Locate the cell with the specified text and output its [X, Y] center coordinate. 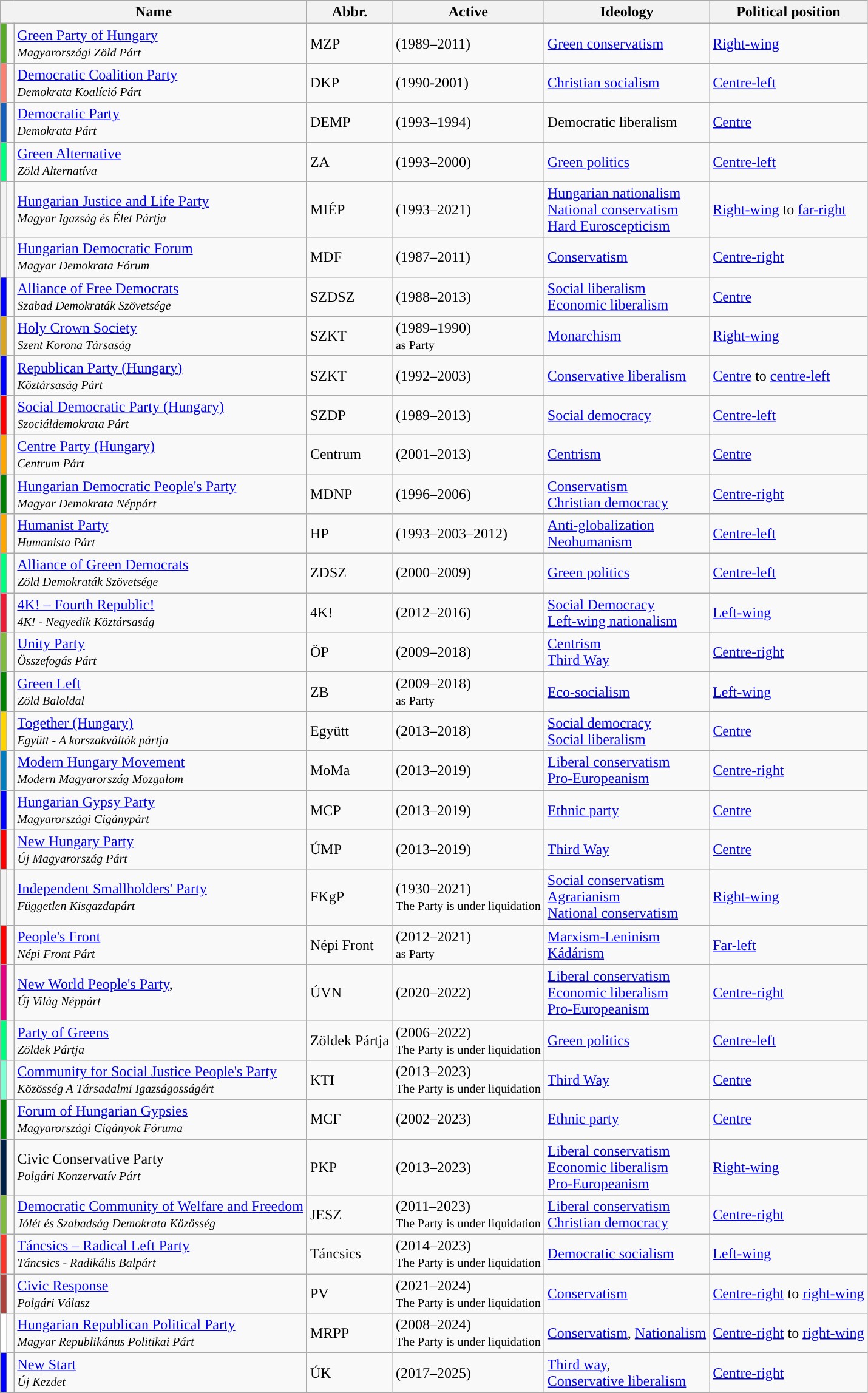
Népi Front [350, 944]
Civic ResponsePolgári Válasz [160, 1294]
MIÉP [350, 209]
Democratic socialism [626, 1254]
(2013–2023)The Party is under liquidation [468, 1079]
(2001–2013) [468, 454]
CentrismThird Way [626, 652]
Party of GreensZöldek Pártja [160, 1040]
Green AlternativeZöld Alternatíva [160, 161]
(1988–2013) [468, 296]
Democratic Coalition PartyDemokrata Koalíció Párt [160, 83]
ÚMP [350, 850]
Social conservatismAgrarianismNational conservatism [626, 897]
(2011–2023)The Party is under liquidation [468, 1215]
Táncsics [350, 1254]
New StartÚj Kezdet [160, 1373]
Modern Hungary MovementModern Magyarország Mozgalom [160, 771]
Marxism-LeninismKádárism [626, 944]
KTI [350, 1079]
(2006–2022)The Party is under liquidation [468, 1040]
Eco-socialism [626, 692]
Active [468, 12]
4K! [350, 613]
(1992–2003) [468, 375]
Anti-globalizationNeohumanism [626, 534]
(2020–2022) [468, 992]
DKP [350, 83]
(1930–2021)The Party is under liquidation [468, 897]
(1993–2003–2012) [468, 534]
(2009–2018)as Party [468, 692]
(1993–2021) [468, 209]
JESZ [350, 1215]
ÖP [350, 652]
Alliance of Free DemocratsSzabad Demokraták Szövetsége [160, 296]
Monarchism [626, 336]
Abbr. [350, 12]
(1993–1994) [468, 123]
(2009–2018) [468, 652]
(2013–2018) [468, 731]
People's FrontNépi Front Párt [160, 944]
Social DemocracyLeft-wing nationalism [626, 613]
Political position [788, 12]
Holy Crown SocietySzent Korona Társaság [160, 336]
Hungarian Republican Political PartyMagyar Republikánus Politikai Párt [160, 1333]
Hungarian Justice and Life PartyMagyar Igazság és Élet Pártja [160, 209]
Zöldek Pártja [350, 1040]
HP [350, 534]
Civic Conservative PartyPolgári Konzervatív Párt [160, 1167]
Together (Hungary)Együtt - A korszakváltók pártja [160, 731]
Hungarian nationalismNational conservatismHard Euroscepticism [626, 209]
MCF [350, 1119]
Democratic Community of Welfare and FreedomJólét és Szabadság Demokrata Közösség [160, 1215]
Christian socialism [626, 83]
ConservatismChristian democracy [626, 494]
ZDSZ [350, 573]
Hungarian Democratic ForumMagyar Demokrata Fórum [160, 257]
ZB [350, 692]
Együtt [350, 731]
(2021–2024)The Party is under liquidation [468, 1294]
Social democracy [626, 415]
(1989–2011) [468, 44]
PKP [350, 1167]
Republican Party (Hungary)Köztársaság Párt [160, 375]
(1987–2011) [468, 257]
Centre Party (Hungary)Centrum Párt [160, 454]
(1993–2000) [468, 161]
ZA [350, 161]
(2012–2016) [468, 613]
Social liberalismEconomic liberalism [626, 296]
(1989–2013) [468, 415]
Alliance of Green DemocratsZöld Demokraták Szövetsége [160, 573]
(1990-2001) [468, 83]
Community for Social Justice People's PartyKözösség A Társadalmi Igazságosságért [160, 1079]
SZDP [350, 415]
Forum of Hungarian GypsiesMagyarországi Cigányok Fóruma [160, 1119]
Hungarian Gypsy PartyMagyarországi Cigánypárt [160, 810]
Hungarian Democratic People's PartyMagyar Demokrata Néppárt [160, 494]
Green conservatism [626, 44]
Social democracySocial liberalism [626, 731]
Centre to centre-left [788, 375]
DEMP [350, 123]
(2017–2025) [468, 1373]
SZDSZ [350, 296]
MoMa [350, 771]
(1989–1990)as Party [468, 336]
Name [154, 12]
Democratic PartyDemokrata Párt [160, 123]
ÚK [350, 1373]
Liberal conservatismChristian democracy [626, 1215]
(2014–2023)The Party is under liquidation [468, 1254]
MCP [350, 810]
Humanist PartyHumanista Párt [160, 534]
Unity PartyÖsszefogás Párt [160, 652]
FKgP [350, 897]
Democratic liberalism [626, 123]
(2012–2021)as Party [468, 944]
New Hungary PartyÚj Magyarország Párt [160, 850]
Green Party of HungaryMagyarországi Zöld Párt [160, 44]
4K! – Fourth Republic!4K! - Negyedik Köztársaság [160, 613]
(1996–2006) [468, 494]
Conservatism, Nationalism [626, 1333]
MDF [350, 257]
(2002–2023) [468, 1119]
Independent Smallholders' PartyFüggetlen Kisgazdapárt [160, 897]
MZP [350, 44]
Social Democratic Party (Hungary)Szociáldemokrata Párt [160, 415]
Third way, Conservative liberalism [626, 1373]
New World People's Party,Új Világ Néppárt [160, 992]
Green LeftZöld Baloldal [160, 692]
Conservative liberalism [626, 375]
PV [350, 1294]
Liberal conservatismPro-Europeanism [626, 771]
Táncsics – Radical Left PartyTáncsics - Radikális Balpárt [160, 1254]
Right-wing to far-right [788, 209]
(2000–2009) [468, 573]
MRPP [350, 1333]
ÚVN [350, 992]
(2013–2023) [468, 1167]
Far-left [788, 944]
Ideology [626, 12]
Centrum [350, 454]
Centrism [626, 454]
MDNP [350, 494]
(2008–2024)The Party is under liquidation [468, 1333]
